Extract the [X, Y] coordinate from the center of the cell holding the provided text.  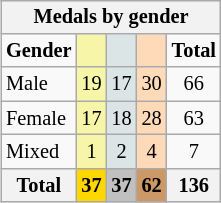
Gender [38, 51]
66 [194, 84]
136 [194, 185]
7 [194, 152]
18 [122, 118]
19 [91, 84]
30 [152, 84]
Mixed [38, 152]
2 [122, 152]
Female [38, 118]
Medals by gender [111, 17]
Male [38, 84]
1 [91, 152]
28 [152, 118]
62 [152, 185]
63 [194, 118]
4 [152, 152]
